Identify which cell holds the provided text, then report its [X, Y] central coordinate. 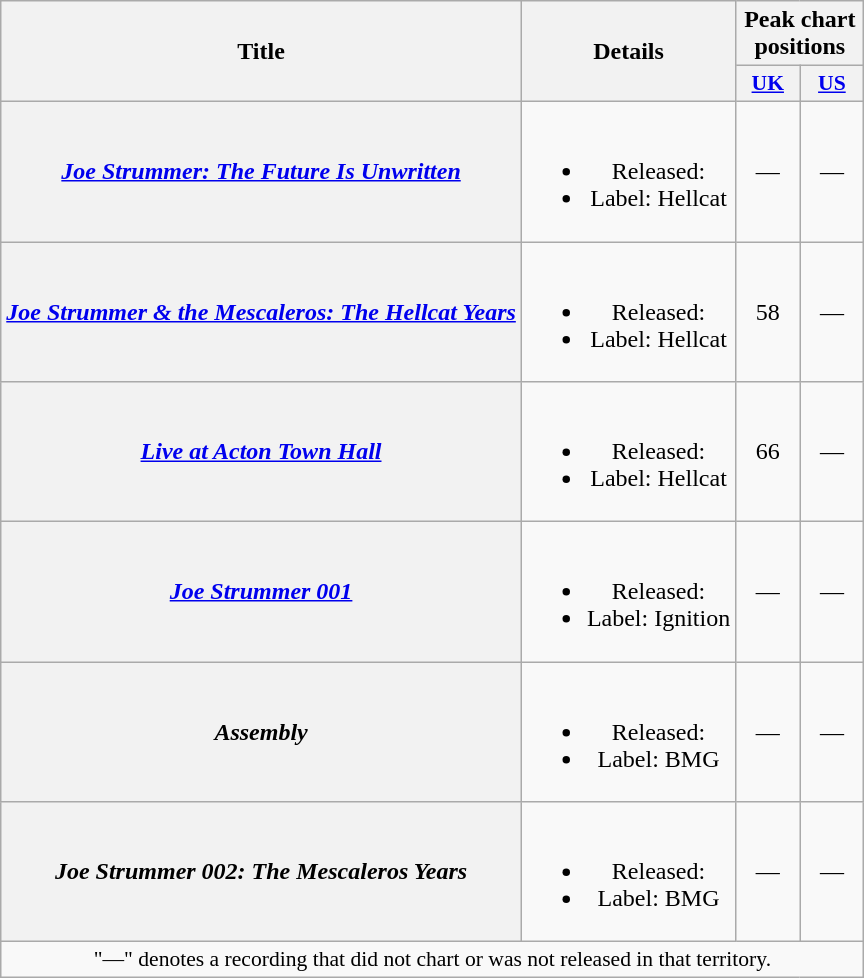
Peak chart positions [800, 34]
Details [628, 52]
"—" denotes a recording that did not chart or was not released in that territory. [432, 960]
US [832, 84]
Assembly [262, 732]
UK [768, 84]
Joe Strummer 001 [262, 592]
Released: Label: Ignition [628, 592]
Live at Acton Town Hall [262, 452]
Joe Strummer 002: The Mescaleros Years [262, 872]
Joe Strummer: The Future Is Unwritten [262, 171]
Title [262, 52]
66 [768, 452]
58 [768, 312]
Joe Strummer & the Mescaleros: The Hellcat Years [262, 312]
